Return [x, y] of the center of cell containing provided text 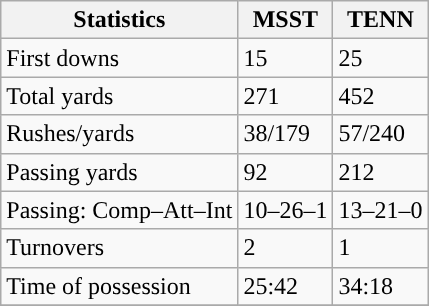
452 [380, 96]
MSST [286, 20]
34:18 [380, 286]
212 [380, 172]
92 [286, 172]
Passing: Comp–Att–Int [120, 210]
First downs [120, 58]
25:42 [286, 286]
Passing yards [120, 172]
15 [286, 58]
271 [286, 96]
25 [380, 58]
Rushes/yards [120, 134]
Time of possession [120, 286]
Total yards [120, 96]
10–26–1 [286, 210]
13–21–0 [380, 210]
Turnovers [120, 248]
38/179 [286, 134]
1 [380, 248]
2 [286, 248]
Statistics [120, 20]
TENN [380, 20]
57/240 [380, 134]
